Search for the cell housing the specified text and yield its [x, y] center coordinate. 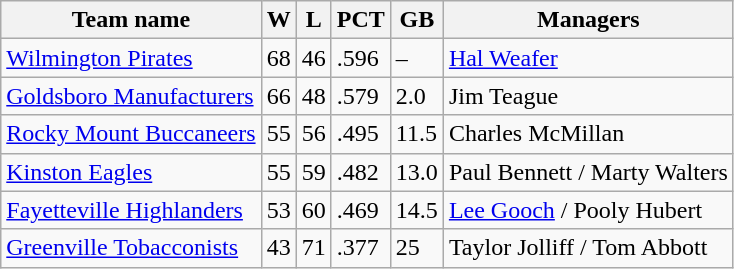
66 [278, 96]
Charles McMillan [588, 134]
Taylor Jolliff / Tom Abbott [588, 248]
Greenville Tobacconists [131, 248]
Jim Teague [588, 96]
W [278, 20]
.482 [360, 172]
43 [278, 248]
48 [314, 96]
46 [314, 58]
14.5 [416, 210]
Team name [131, 20]
Kinston Eagles [131, 172]
11.5 [416, 134]
13.0 [416, 172]
25 [416, 248]
53 [278, 210]
– [416, 58]
59 [314, 172]
60 [314, 210]
2.0 [416, 96]
Goldsboro Manufacturers [131, 96]
PCT [360, 20]
Managers [588, 20]
Wilmington Pirates [131, 58]
Rocky Mount Buccaneers [131, 134]
.495 [360, 134]
Fayetteville Highlanders [131, 210]
Lee Gooch / Pooly Hubert [588, 210]
.469 [360, 210]
.377 [360, 248]
.579 [360, 96]
68 [278, 58]
.596 [360, 58]
Hal Weafer [588, 58]
GB [416, 20]
56 [314, 134]
L [314, 20]
71 [314, 248]
Paul Bennett / Marty Walters [588, 172]
